For the text-containing cell, return its midpoint in (X, Y) coordinate format. 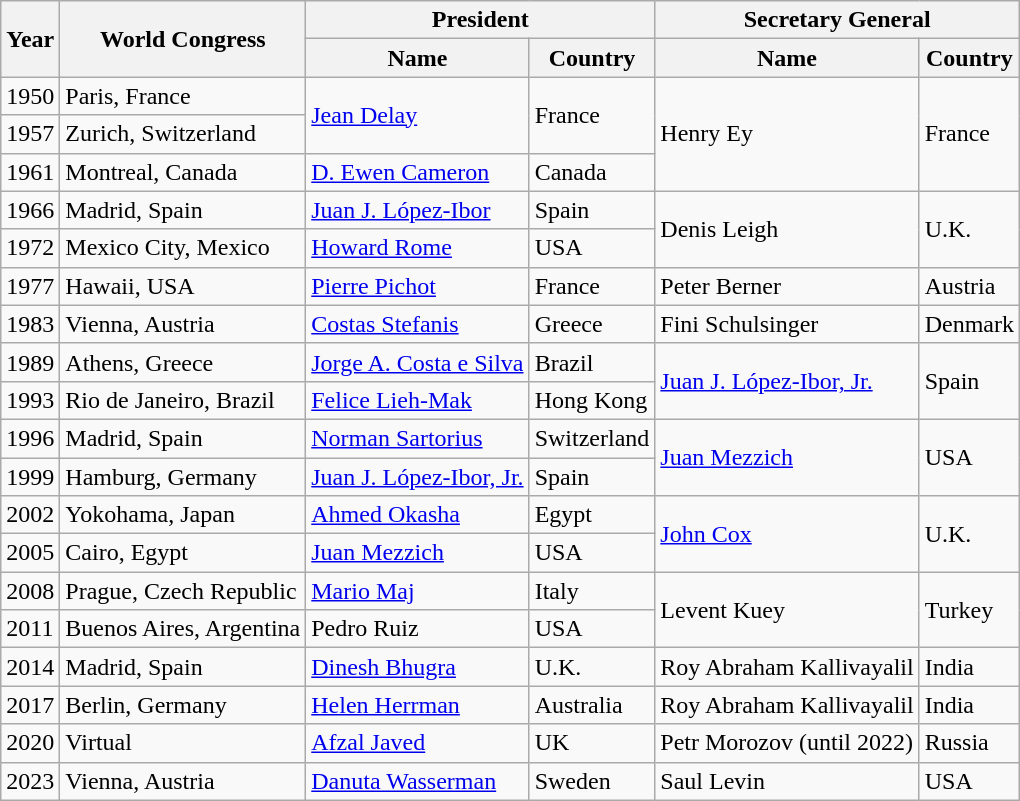
Yokohama, Japan (183, 515)
Montreal, Canada (183, 172)
Hawaii, USA (183, 286)
World Congress (183, 39)
D. Ewen Cameron (418, 172)
Saul Levin (787, 781)
Henry Ey (787, 134)
2020 (30, 743)
President (480, 20)
Mario Maj (418, 591)
1961 (30, 172)
Peter Berner (787, 286)
Italy (592, 591)
Zurich, Switzerland (183, 134)
Virtual (183, 743)
Prague, Czech Republic (183, 591)
Berlin, Germany (183, 705)
Paris, France (183, 96)
Rio de Janeiro, Brazil (183, 400)
2017 (30, 705)
1972 (30, 248)
Buenos Aires, Argentina (183, 629)
Afzal Javed (418, 743)
Canada (592, 172)
Petr Morozov (until 2022) (787, 743)
1957 (30, 134)
Egypt (592, 515)
Costas Stefanis (418, 324)
Ahmed Okasha (418, 515)
Howard Rome (418, 248)
Fini Schulsinger (787, 324)
Mexico City, Mexico (183, 248)
Hamburg, Germany (183, 477)
2011 (30, 629)
Brazil (592, 362)
Australia (592, 705)
Austria (969, 286)
Athens, Greece (183, 362)
Levent Kuey (787, 610)
2005 (30, 553)
1977 (30, 286)
2008 (30, 591)
Helen Herrman (418, 705)
2023 (30, 781)
1983 (30, 324)
Denis Leigh (787, 229)
Switzerland (592, 438)
UK (592, 743)
Sweden (592, 781)
Hong Kong (592, 400)
Pierre Pichot (418, 286)
1989 (30, 362)
Jean Delay (418, 115)
Pedro Ruiz (418, 629)
Dinesh Bhugra (418, 667)
Norman Sartorius (418, 438)
Felice Lieh-Mak (418, 400)
2014 (30, 667)
1993 (30, 400)
Russia (969, 743)
1950 (30, 96)
Juan J. López-Ibor (418, 210)
Danuta Wasserman (418, 781)
Greece (592, 324)
2002 (30, 515)
1966 (30, 210)
1996 (30, 438)
Turkey (969, 610)
Year (30, 39)
John Cox (787, 534)
1999 (30, 477)
Cairo, Egypt (183, 553)
Denmark (969, 324)
Jorge A. Costa e Silva (418, 362)
Secretary General (838, 20)
